Find where the given text appears and provide that cell's center as [x, y] coordinate. 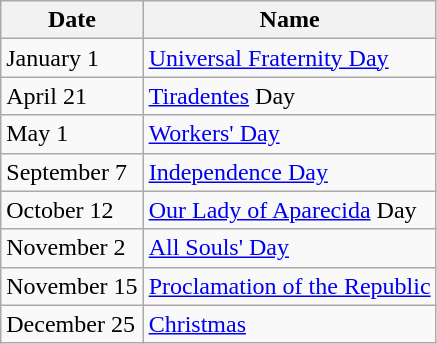
Date [72, 20]
April 21 [72, 96]
September 7 [72, 172]
Christmas [290, 324]
Proclamation of the Republic [290, 286]
Independence Day [290, 172]
November 15 [72, 286]
Tiradentes Day [290, 96]
Universal Fraternity Day [290, 58]
November 2 [72, 248]
Our Lady of Aparecida Day [290, 210]
May 1 [72, 134]
Workers' Day [290, 134]
Name [290, 20]
December 25 [72, 324]
October 12 [72, 210]
January 1 [72, 58]
All Souls' Day [290, 248]
